Capture the cell that displays the provided text and extract its (X, Y) central coordinate. 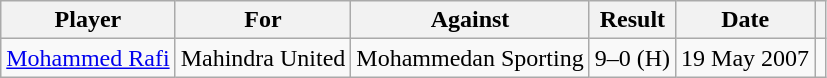
19 May 2007 (746, 58)
Mohammed Rafi (88, 58)
For (263, 20)
Mahindra United (263, 58)
Result (632, 20)
9–0 (H) (632, 58)
Date (746, 20)
Against (470, 20)
Mohammedan Sporting (470, 58)
Player (88, 20)
